Search for the cell housing the specified text and yield its [X, Y] center coordinate. 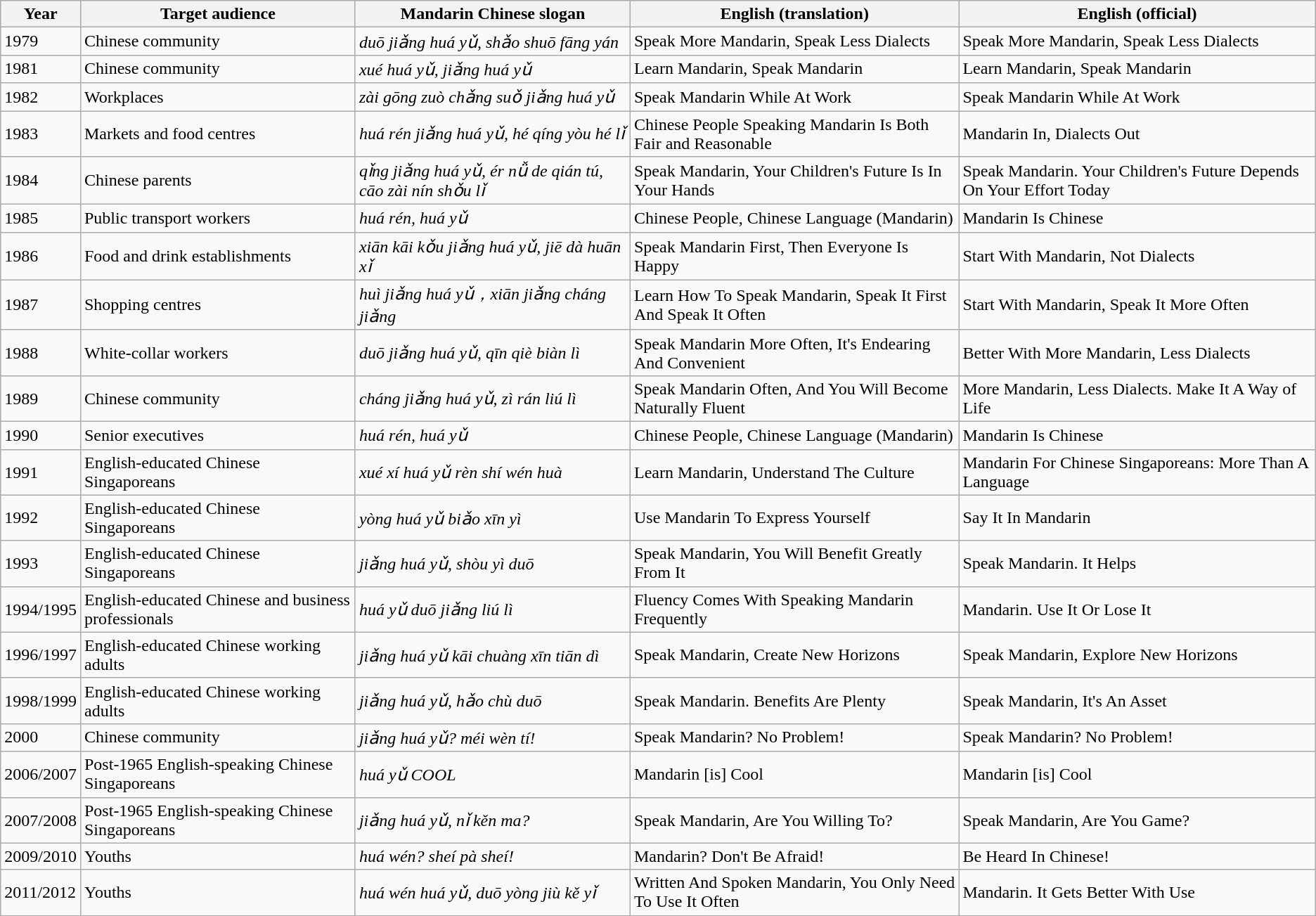
Speak Mandarin. It Helps [1137, 564]
Speak Mandarin, Explore New Horizons [1137, 655]
Year [41, 14]
Fluency Comes With Speaking Mandarin Frequently [794, 609]
huá rén jiǎng huá yǔ, hé qíng yòu hé lǐ [492, 134]
jiǎng huá yǔ, nǐ kěn ma? [492, 820]
duō jiǎng huá yǔ, shǎo shuō fāng yán [492, 41]
1991 [41, 472]
1987 [41, 305]
Speak Mandarin First, Then Everyone Is Happy [794, 256]
Speak Mandarin. Benefits Are Plenty [794, 700]
jiǎng huá yǔ? méi wèn tí! [492, 737]
jiǎng huá yǔ, shòu yì duō [492, 564]
Start With Mandarin, Not Dialects [1137, 256]
More Mandarin, Less Dialects. Make It A Way of Life [1137, 398]
Speak Mandarin, It's An Asset [1137, 700]
Food and drink establishments [218, 256]
2006/2007 [41, 775]
huá yǔ duō jiǎng liú lì [492, 609]
Written And Spoken Mandarin, You Only Need To Use It Often [794, 893]
1982 [41, 97]
Better With More Mandarin, Less Dialects [1137, 353]
Speak Mandarin Often, And You Will Become Naturally Fluent [794, 398]
huì jiǎng huá yǔ，xiān jiǎng cháng jiǎng [492, 305]
Public transport workers [218, 219]
2000 [41, 737]
Speak Mandarin More Often, It's Endearing And Convenient [794, 353]
1992 [41, 517]
Speak Mandarin, Are You Game? [1137, 820]
1986 [41, 256]
xiān kāi kǒu jiǎng huá yǔ, jiē dà huān xǐ [492, 256]
2011/2012 [41, 893]
1983 [41, 134]
Speak Mandarin. Your Children's Future Depends On Your Effort Today [1137, 181]
Learn How To Speak Mandarin, Speak It First And Speak It Often [794, 305]
Senior executives [218, 435]
Mandarin. Use It Or Lose It [1137, 609]
1988 [41, 353]
cháng jiǎng huá yǔ, zì rán liú lì [492, 398]
Mandarin For Chinese Singaporeans: More Than A Language [1137, 472]
yòng huá yǔ biǎo xīn yì [492, 517]
Mandarin. It Gets Better With Use [1137, 893]
Markets and food centres [218, 134]
1990 [41, 435]
1979 [41, 41]
Say It In Mandarin [1137, 517]
xué huá yǔ, jiǎng huá yǔ [492, 69]
xué xí huá yǔ rèn shí wén huà [492, 472]
1989 [41, 398]
Chinese People Speaking Mandarin Is Both Fair and Reasonable [794, 134]
Mandarin? Don't Be Afraid! [794, 856]
Use Mandarin To Express Yourself [794, 517]
1981 [41, 69]
2009/2010 [41, 856]
huá wén huá yǔ, duō yòng jiù kě yǐ [492, 893]
huá wén? sheí pà sheí! [492, 856]
Shopping centres [218, 305]
White-collar workers [218, 353]
Speak Mandarin, Your Children's Future Is In Your Hands [794, 181]
Mandarin In, Dialects Out [1137, 134]
jiǎng huá yǔ kāi chuàng xīn tiān dì [492, 655]
Be Heard In Chinese! [1137, 856]
Mandarin Chinese slogan [492, 14]
zài gōng zuò chǎng suǒ jiǎng huá yǔ [492, 97]
jiǎng huá yǔ, hǎo chù duō [492, 700]
1996/1997 [41, 655]
huá yǔ COOL [492, 775]
English (translation) [794, 14]
Start With Mandarin, Speak It More Often [1137, 305]
English-educated Chinese and business professionals [218, 609]
duō jiǎng huá yǔ, qīn qiè biàn lì [492, 353]
1985 [41, 219]
qǐng jiǎng huá yǔ, ér nǚ de qián tú, cāo zài nín shǒu lǐ [492, 181]
Learn Mandarin, Understand The Culture [794, 472]
Target audience [218, 14]
Chinese parents [218, 181]
Speak Mandarin, You Will Benefit Greatly From It [794, 564]
Speak Mandarin, Create New Horizons [794, 655]
Workplaces [218, 97]
1998/1999 [41, 700]
1994/1995 [41, 609]
2007/2008 [41, 820]
1984 [41, 181]
English (official) [1137, 14]
Speak Mandarin, Are You Willing To? [794, 820]
1993 [41, 564]
